Pinpoint the cell where the given text exists, returning its (X, Y) midpoint coordinate. 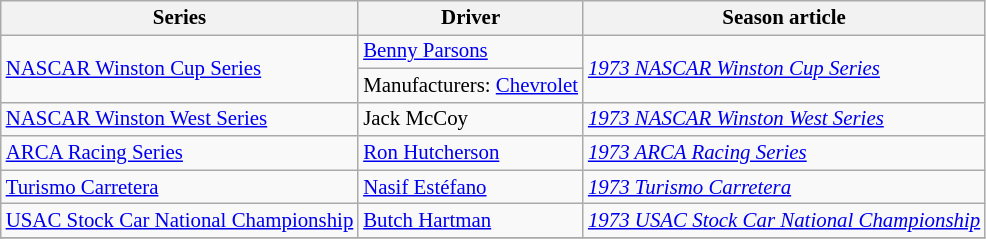
NASCAR Winston Cup Series (180, 68)
Season article (784, 18)
1973 NASCAR Winston West Series (784, 119)
USAC Stock Car National Championship (180, 221)
1973 Turismo Carretera (784, 187)
Benny Parsons (470, 51)
Butch Hartman (470, 221)
Series (180, 18)
Ron Hutcherson (470, 153)
1973 NASCAR Winston Cup Series (784, 68)
ARCA Racing Series (180, 153)
1973 USAC Stock Car National Championship (784, 221)
1973 ARCA Racing Series (784, 153)
Manufacturers: Chevrolet (470, 85)
NASCAR Winston West Series (180, 119)
Nasif Estéfano (470, 187)
Turismo Carretera (180, 187)
Driver (470, 18)
Jack McCoy (470, 119)
